Detect which cell encompasses the target text, then output its (x, y) center coordinate. 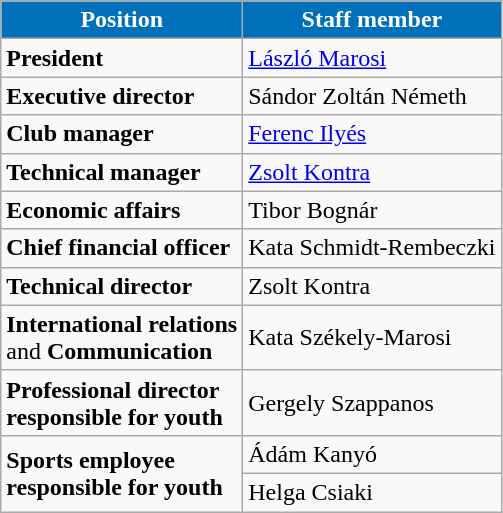
Staff member (372, 20)
Ádám Kanyó (372, 454)
Sándor Zoltán Németh (372, 96)
Executive director (122, 96)
Kata Schmidt-Rembeczki (372, 248)
Position (122, 20)
Tibor Bognár (372, 210)
Economic affairs (122, 210)
Gergely Szappanos (372, 402)
Kata Székely-Marosi (372, 338)
International relationsand Communication (122, 338)
Helga Csiaki (372, 492)
Ferenc Ilyés (372, 134)
Technical manager (122, 172)
President (122, 58)
László Marosi (372, 58)
Professional directorresponsible for youth (122, 402)
Chief financial officer (122, 248)
Technical director (122, 286)
Sports employeeresponsible for youth (122, 473)
Club manager (122, 134)
